Return [x, y] of the center of cell containing provided text 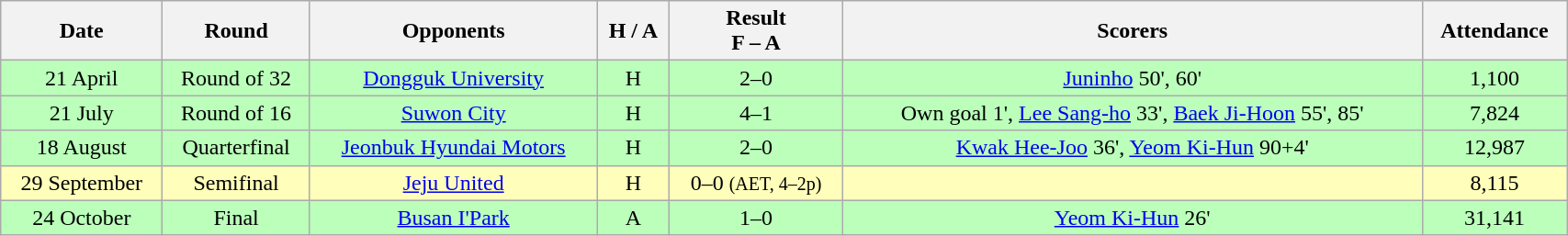
Suwon City [454, 113]
8,115 [1494, 183]
24 October [82, 218]
21 July [82, 113]
Own goal 1', Lee Sang-ho 33', Baek Ji-Hoon 55', 85' [1132, 113]
1–0 [756, 218]
Round [237, 31]
21 April [82, 78]
Scorers [1132, 31]
18 August [82, 148]
Kwak Hee-Joo 36', Yeom Ki-Hun 90+4' [1132, 148]
H / A [634, 31]
4–1 [756, 113]
Jeju United [454, 183]
A [634, 218]
31,141 [1494, 218]
12,987 [1494, 148]
Jeonbuk Hyundai Motors [454, 148]
Busan I'Park [454, 218]
1,100 [1494, 78]
0–0 (AET, 4–2p) [756, 183]
Final [237, 218]
Opponents [454, 31]
Yeom Ki-Hun 26' [1132, 218]
29 September [82, 183]
Date [82, 31]
Round of 16 [237, 113]
7,824 [1494, 113]
Attendance [1494, 31]
Dongguk University [454, 78]
Juninho 50', 60' [1132, 78]
Quarterfinal [237, 148]
ResultF – A [756, 31]
Semifinal [237, 183]
Round of 32 [237, 78]
